Locate the cell with the specified text and output its (x, y) center coordinate. 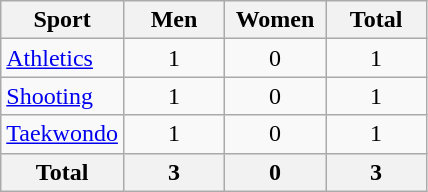
Athletics (62, 58)
Sport (62, 20)
Men (174, 20)
Shooting (62, 96)
Taekwondo (62, 134)
Women (276, 20)
